Provide the [x, y] coordinate of the cell's center where the given text is located.  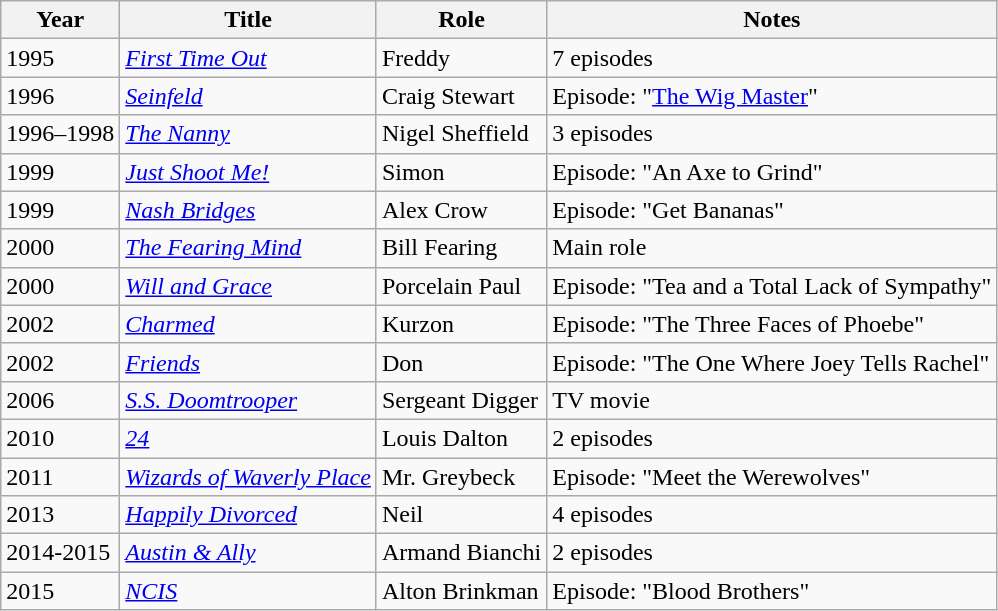
Nigel Sheffield [461, 134]
2011 [60, 477]
2006 [60, 400]
Just Shoot Me! [248, 172]
Episode: "Tea and a Total Lack of Sympathy" [772, 286]
2014-2015 [60, 553]
Episode: "Meet the Werewolves" [772, 477]
Don [461, 362]
Friends [248, 362]
Episode: "Blood Brothers" [772, 591]
Episode: "The Three Faces of Phoebe" [772, 324]
Louis Dalton [461, 438]
First Time Out [248, 58]
1996 [60, 96]
Porcelain Paul [461, 286]
Alton Brinkman [461, 591]
Simon [461, 172]
7 episodes [772, 58]
3 episodes [772, 134]
NCIS [248, 591]
Freddy [461, 58]
2013 [60, 515]
Main role [772, 248]
Armand Bianchi [461, 553]
24 [248, 438]
The Nanny [248, 134]
4 episodes [772, 515]
Episode: "An Axe to Grind" [772, 172]
Wizards of Waverly Place [248, 477]
Bill Fearing [461, 248]
The Fearing Mind [248, 248]
Notes [772, 20]
Alex Crow [461, 210]
Craig Stewart [461, 96]
Charmed [248, 324]
Austin & Ally [248, 553]
Year [60, 20]
Nash Bridges [248, 210]
Episode: "The Wig Master" [772, 96]
Will and Grace [248, 286]
Episode: "The One Where Joey Tells Rachel" [772, 362]
Mr. Greybeck [461, 477]
Kurzon [461, 324]
Neil [461, 515]
Seinfeld [248, 96]
Sergeant Digger [461, 400]
Episode: "Get Bananas" [772, 210]
1996–1998 [60, 134]
TV movie [772, 400]
2010 [60, 438]
Title [248, 20]
Role [461, 20]
1995 [60, 58]
S.S. Doomtrooper [248, 400]
2015 [60, 591]
Happily Divorced [248, 515]
